Search for the cell housing the specified text and yield its (x, y) center coordinate. 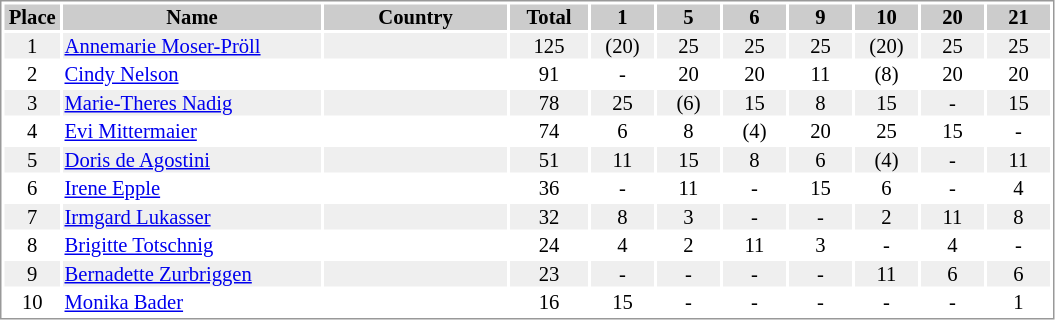
Bernadette Zurbriggen (192, 274)
Monika Bader (192, 303)
Name (192, 17)
74 (549, 131)
91 (549, 75)
21 (1018, 17)
Irmgard Lukasser (192, 217)
Brigitte Totschnig (192, 245)
78 (549, 103)
(8) (886, 75)
36 (549, 189)
(6) (688, 103)
Annemarie Moser-Pröll (192, 46)
Evi Mittermaier (192, 131)
Total (549, 17)
Doris de Agostini (192, 160)
51 (549, 160)
7 (32, 217)
Irene Epple (192, 189)
125 (549, 46)
16 (549, 303)
Place (32, 17)
Cindy Nelson (192, 75)
32 (549, 217)
24 (549, 245)
Marie-Theres Nadig (192, 103)
Country (416, 17)
23 (549, 274)
